Search for the cell housing the specified text and yield its (X, Y) center coordinate. 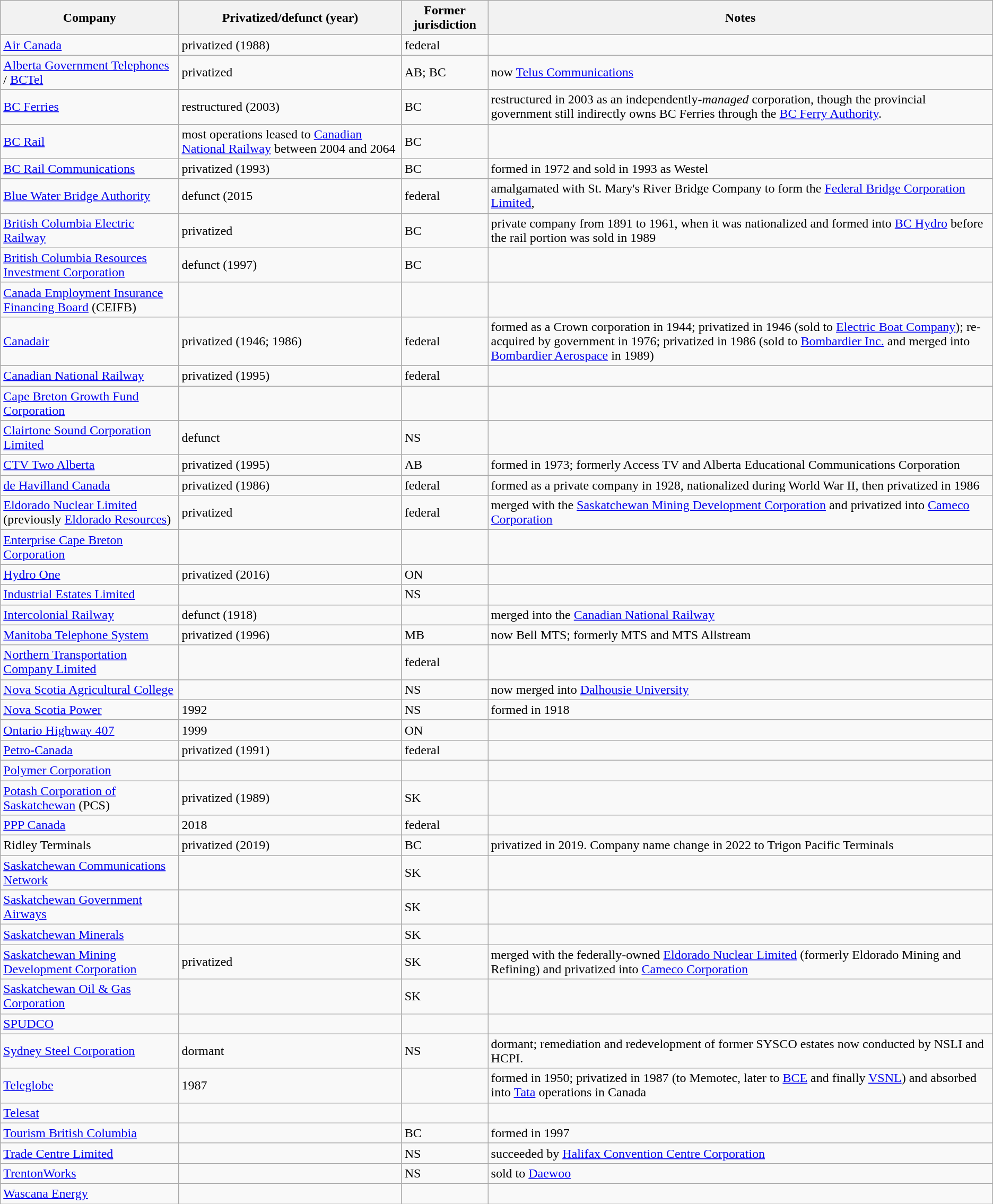
defunct (1997) (290, 265)
Eldorado Nuclear Limited (previously Eldorado Resources) (90, 512)
Privatized/defunct (year) (290, 18)
Alberta Government Telephones / BCTel (90, 72)
CTV Two Alberta (90, 465)
Canadian National Railway (90, 376)
Hydro One (90, 574)
dormant; remediation and redevelopment of former SYSCO estates now conducted by NSLI and HCPI. (741, 1051)
Ridley Terminals (90, 845)
most operations leased to Canadian National Railway between 2004 and 2064 (290, 141)
privatized (1993) (290, 169)
formed in 1973; formerly Access TV and Alberta Educational Communications Corporation (741, 465)
merged with the federally-owned Eldorado Nuclear Limited (formerly Eldorado Mining and Refining) and privatized into Cameco Corporation (741, 962)
Potash Corporation of Saskatchewan (PCS) (90, 798)
Canadair (90, 341)
Nova Scotia Power (90, 710)
Former jurisdiction (445, 18)
formed in 1950; privatized in 1987 (to Memotec, later to BCE and finally VSNL) and absorbed into Tata operations in Canada (741, 1085)
restructured (2003) (290, 107)
defunct (1918) (290, 615)
PPP Canada (90, 825)
privatized (1988) (290, 45)
Manitoba Telephone System (90, 635)
Saskatchewan Mining Development Corporation (90, 962)
British Columbia Electric Railway (90, 230)
formed as a private company in 1928, nationalized during World War II, then privatized in 1986 (741, 485)
Air Canada (90, 45)
de Havilland Canada (90, 485)
Petro-Canada (90, 750)
now Telus Communications (741, 72)
Telesat (90, 1113)
Company (90, 18)
formed in 1918 (741, 710)
dormant (290, 1051)
Saskatchewan Oil & Gas Corporation (90, 996)
BC Rail (90, 141)
SPUDCO (90, 1024)
privatized (1946; 1986) (290, 341)
formed in 1997 (741, 1133)
formed in 1972 and sold in 1993 as Westel (741, 169)
1992 (290, 710)
privatized (1986) (290, 485)
merged with the Saskatchewan Mining Development Corporation and privatized into Cameco Corporation (741, 512)
Cape Breton Growth Fund Corporation (90, 403)
privatized (1989) (290, 798)
BC Ferries (90, 107)
Enterprise Cape Breton Corporation (90, 547)
amalgamated with St. Mary's River Bridge Company to form the Federal Bridge Corporation Limited, (741, 196)
Canada Employment Insurance Financing Board (CEIFB) (90, 299)
now merged into Dalhousie University (741, 690)
succeeded by Halifax Convention Centre Corporation (741, 1153)
Polymer Corporation (90, 770)
now Bell MTS; formerly MTS and MTS Allstream (741, 635)
privatized (2016) (290, 574)
AB (445, 465)
privatized (1996) (290, 635)
2018 (290, 825)
defunct (2015 (290, 196)
privatized in 2019. Company name change in 2022 to Trigon Pacific Terminals (741, 845)
Clairtone Sound Corporation Limited (90, 438)
AB; BC (445, 72)
Tourism British Columbia (90, 1133)
privatized (1991) (290, 750)
Nova Scotia Agricultural College (90, 690)
sold to Daewoo (741, 1173)
British Columbia Resources Investment Corporation (90, 265)
Saskatchewan Minerals (90, 935)
Teleglobe (90, 1085)
Blue Water Bridge Authority (90, 196)
1999 (290, 730)
Trade Centre Limited (90, 1153)
private company from 1891 to 1961, when it was nationalized and formed into BC Hydro before the rail portion was sold in 1989 (741, 230)
Northern Transportation Company Limited (90, 662)
TrentonWorks (90, 1173)
MB (445, 635)
merged into the Canadian National Railway (741, 615)
defunct (290, 438)
Saskatchewan Communications Network (90, 873)
1987 (290, 1085)
Notes (741, 18)
BC Rail Communications (90, 169)
Saskatchewan Government Airways (90, 907)
Sydney Steel Corporation (90, 1051)
Ontario Highway 407 (90, 730)
privatized (2019) (290, 845)
Industrial Estates Limited (90, 595)
Intercolonial Railway (90, 615)
Wascana Energy (90, 1193)
